Search for the cell housing the specified text and yield its (x, y) center coordinate. 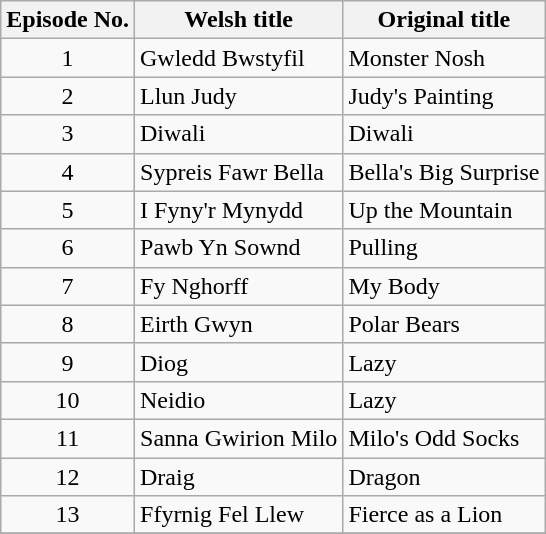
Dragon (444, 477)
Eirth Gwyn (239, 324)
2 (68, 96)
Fy Nghorff (239, 286)
10 (68, 400)
Welsh title (239, 20)
My Body (444, 286)
Original title (444, 20)
5 (68, 210)
11 (68, 438)
Gwledd Bwstyfil (239, 58)
Fierce as a Lion (444, 515)
3 (68, 134)
9 (68, 362)
6 (68, 248)
Ffyrnig Fel Llew (239, 515)
7 (68, 286)
Sanna Gwirion Milo (239, 438)
Polar Bears (444, 324)
Monster Nosh (444, 58)
Judy's Painting (444, 96)
12 (68, 477)
Up the Mountain (444, 210)
Diog (239, 362)
Draig (239, 477)
Pulling (444, 248)
13 (68, 515)
Milo's Odd Socks (444, 438)
Pawb Yn Sownd (239, 248)
Llun Judy (239, 96)
Neidio (239, 400)
Sypreis Fawr Bella (239, 172)
Episode No. (68, 20)
4 (68, 172)
I Fyny'r Mynydd (239, 210)
Bella's Big Surprise (444, 172)
1 (68, 58)
8 (68, 324)
